Return [x, y] of the center of cell containing provided text 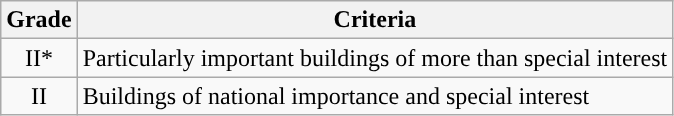
II [39, 96]
Particularly important buildings of more than special interest [375, 58]
Buildings of national importance and special interest [375, 96]
Grade [39, 20]
II* [39, 58]
Criteria [375, 20]
